Extract the (x, y) coordinate from the center of the cell holding the provided text.  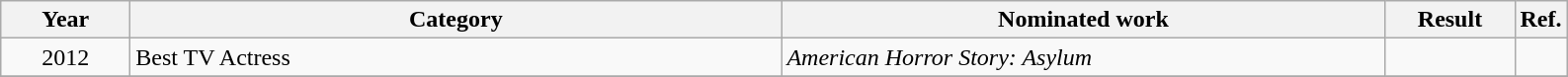
Best TV Actress (456, 57)
Ref. (1541, 20)
American Horror Story: Asylum (1083, 57)
Category (456, 20)
Result (1450, 20)
Year (65, 20)
2012 (65, 57)
Nominated work (1083, 20)
